Output the [x, y] coordinate of the center of the cell containing the given text.  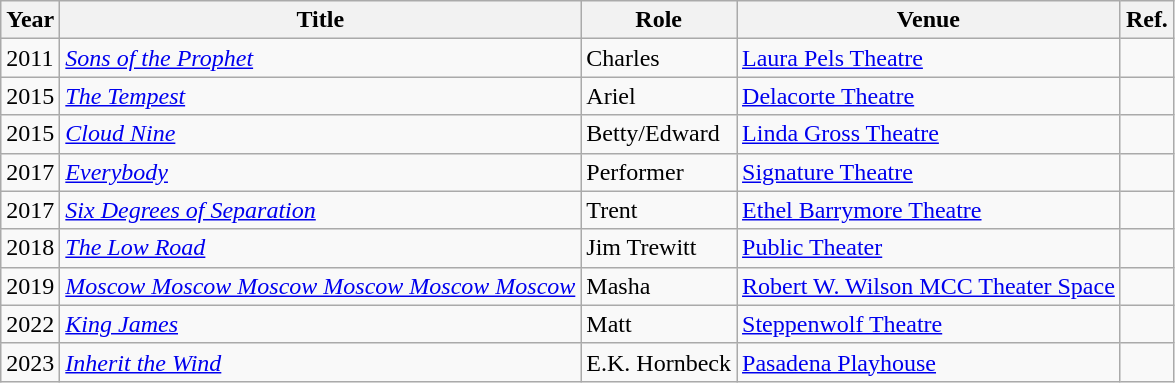
Performer [659, 172]
2023 [30, 362]
The Tempest [320, 96]
Ethel Barrymore Theatre [929, 210]
Signature Theatre [929, 172]
Pasadena Playhouse [929, 362]
Venue [929, 20]
Sons of the Prophet [320, 58]
2011 [30, 58]
King James [320, 324]
Laura Pels Theatre [929, 58]
The Low Road [320, 248]
Title [320, 20]
Everybody [320, 172]
Inherit the Wind [320, 362]
Ref. [1146, 20]
Six Degrees of Separation [320, 210]
Steppenwolf Theatre [929, 324]
Ariel [659, 96]
Robert W. Wilson MCC Theater Space [929, 286]
Moscow Moscow Moscow Moscow Moscow Moscow [320, 286]
2019 [30, 286]
Jim Trewitt [659, 248]
Year [30, 20]
Trent [659, 210]
Linda Gross Theatre [929, 134]
Betty/Edward [659, 134]
Masha [659, 286]
Public Theater [929, 248]
Cloud Nine [320, 134]
Charles [659, 58]
2018 [30, 248]
2022 [30, 324]
E.K. Hornbeck [659, 362]
Delacorte Theatre [929, 96]
Matt [659, 324]
Role [659, 20]
